From the cell containing the given text, extract its center point as [x, y] coordinate. 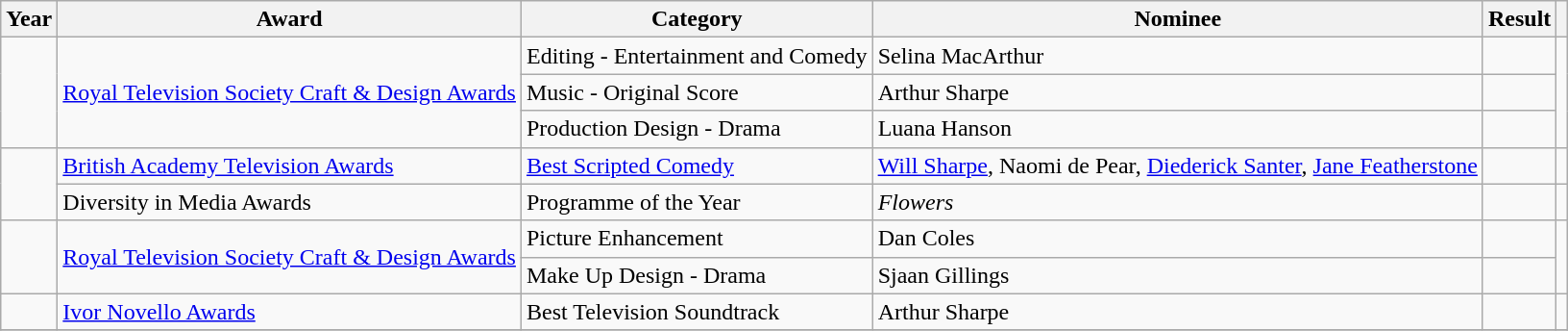
Category [697, 19]
Best Scripted Comedy [697, 165]
Sjaan Gillings [1178, 275]
Best Television Soundtrack [697, 312]
Year [29, 19]
Production Design - Drama [697, 129]
Picture Enhancement [697, 239]
Ivor Novello Awards [290, 312]
Award [290, 19]
Flowers [1178, 202]
Music - Original Score [697, 92]
Result [1519, 19]
British Academy Television Awards [290, 165]
Nominee [1178, 19]
Dan Coles [1178, 239]
Diversity in Media Awards [290, 202]
Programme of the Year [697, 202]
Will Sharpe, Naomi de Pear, Diederick Santer, Jane Featherstone [1178, 165]
Luana Hanson [1178, 129]
Editing - Entertainment and Comedy [697, 56]
Selina MacArthur [1178, 56]
Make Up Design - Drama [697, 275]
